Pinpoint the cell where the given text exists, returning its [x, y] midpoint coordinate. 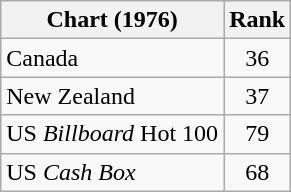
Canada [112, 58]
Chart (1976) [112, 20]
36 [258, 58]
37 [258, 96]
US Cash Box [112, 172]
US Billboard Hot 100 [112, 134]
New Zealand [112, 96]
79 [258, 134]
68 [258, 172]
Rank [258, 20]
